Return (x, y) of the center of cell containing provided text 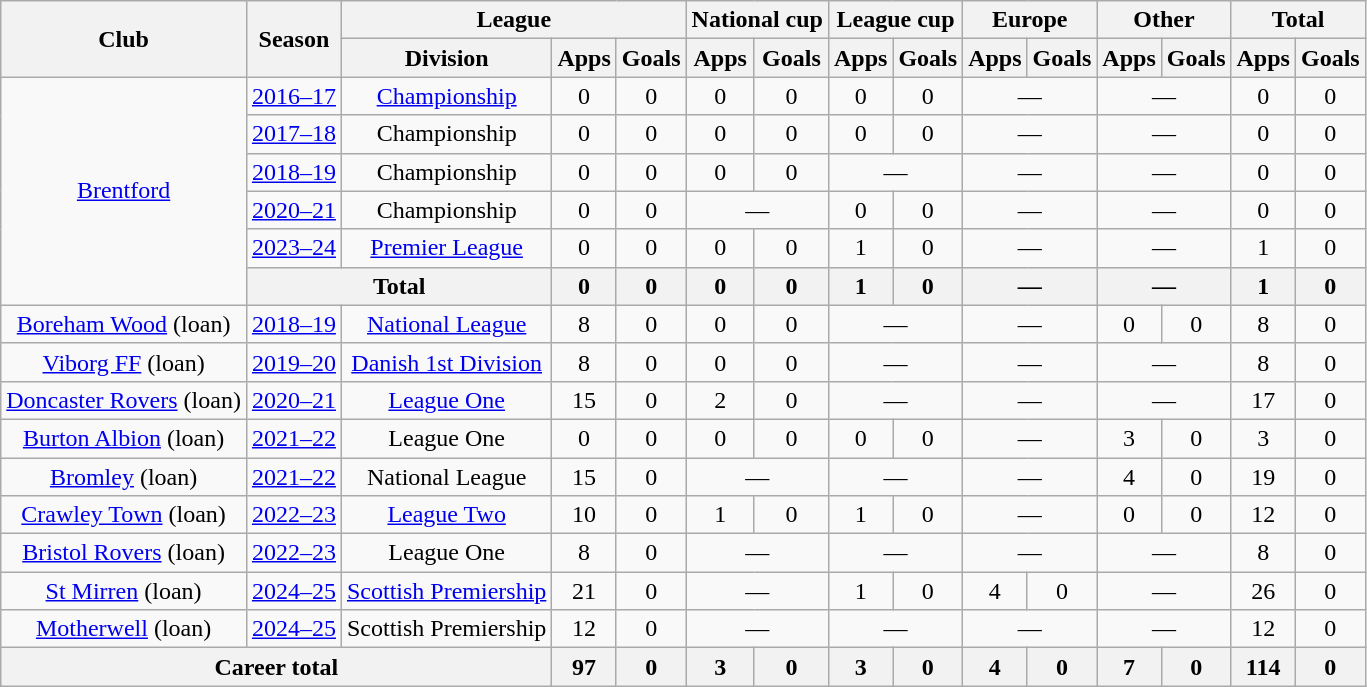
2016–17 (294, 96)
League Two (446, 515)
Burton Albion (loan) (124, 438)
League cup (895, 20)
Europe (1030, 20)
Viborg FF (loan) (124, 362)
114 (1263, 667)
Season (294, 39)
Premier League (446, 248)
Danish 1st Division (446, 362)
2023–24 (294, 248)
19 (1263, 477)
7 (1129, 667)
2019–20 (294, 362)
Other (1164, 20)
Brentford (124, 191)
2 (720, 400)
Career total (276, 667)
26 (1263, 591)
10 (584, 515)
Boreham Wood (loan) (124, 324)
Doncaster Rovers (loan) (124, 400)
2017–18 (294, 134)
Crawley Town (loan) (124, 515)
Club (124, 39)
Bromley (loan) (124, 477)
Bristol Rovers (loan) (124, 553)
21 (584, 591)
St Mirren (loan) (124, 591)
97 (584, 667)
17 (1263, 400)
Division (446, 58)
League (514, 20)
National cup (757, 20)
Motherwell (loan) (124, 629)
